Scan for the cell matching the given text and deliver its (X, Y) coordinate at center. 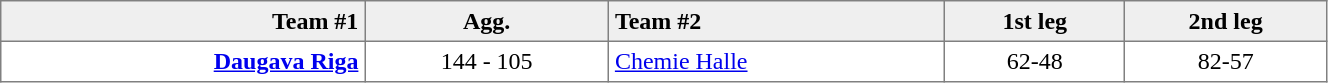
2nd leg (1226, 21)
62-48 (1035, 61)
Agg. (486, 21)
1st leg (1035, 21)
Team #1 (183, 21)
Team #2 (776, 21)
82-57 (1226, 61)
144 - 105 (486, 61)
Chemie Halle (776, 61)
Daugava Riga (183, 61)
